Output the [x, y] coordinate of the center of the cell containing the given text.  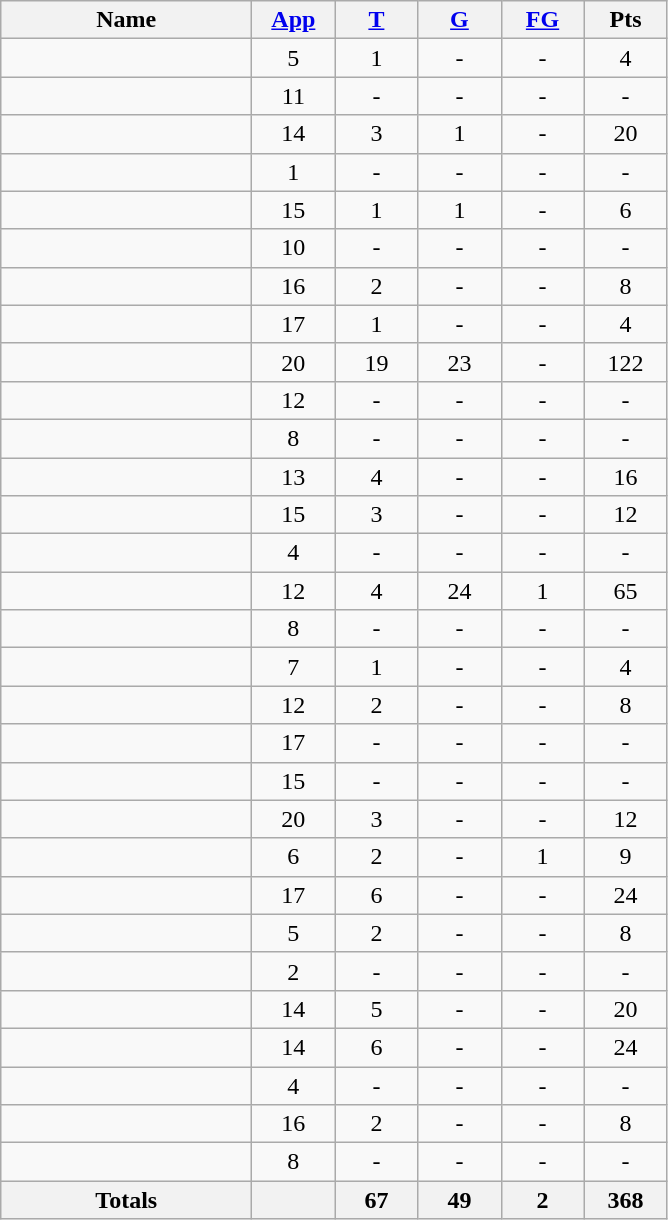
Pts [626, 20]
7 [294, 667]
13 [294, 477]
368 [626, 1200]
23 [460, 362]
Totals [126, 1200]
T [376, 20]
App [294, 20]
G [460, 20]
11 [294, 96]
Name [126, 20]
122 [626, 362]
49 [460, 1200]
9 [626, 857]
65 [626, 591]
FG [542, 20]
67 [376, 1200]
10 [294, 248]
19 [376, 362]
